Identify which cell holds the provided text, then report its (x, y) central coordinate. 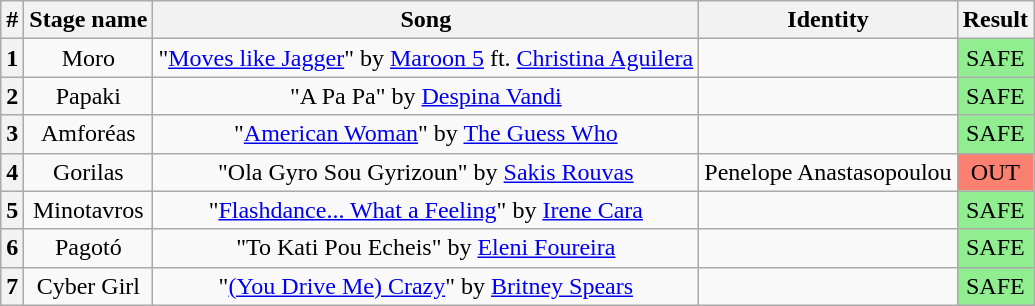
Cyber Girl (88, 286)
# (12, 20)
4 (12, 172)
"To Kati Pou Echeis" by Eleni Foureira (426, 248)
Result (995, 20)
"(You Drive Me) Crazy" by Britney Spears (426, 286)
"Flashdance... What a Feeling" by Irene Cara (426, 210)
Stage name (88, 20)
2 (12, 96)
3 (12, 134)
7 (12, 286)
6 (12, 248)
Minotavros (88, 210)
Song (426, 20)
Amforéas (88, 134)
1 (12, 58)
Penelope Anastasopoulou (828, 172)
Papaki (88, 96)
5 (12, 210)
"Ola Gyro Sou Gyrizoun" by Sakis Rouvas (426, 172)
"American Woman" by The Guess Who (426, 134)
OUT (995, 172)
Gorilas (88, 172)
Pagotó (88, 248)
Identity (828, 20)
"Moves like Jagger" by Maroon 5 ft. Christina Aguilera (426, 58)
"A Pa Pa" by Despina Vandi (426, 96)
Moro (88, 58)
